Pinpoint the cell where the given text exists, returning its (x, y) midpoint coordinate. 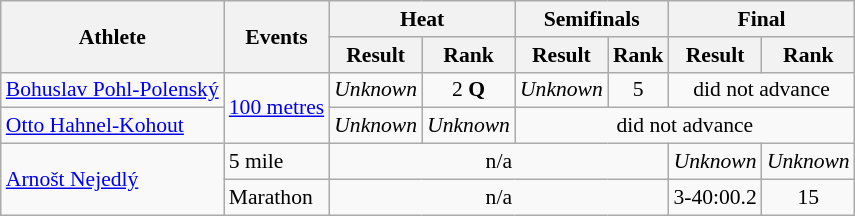
5 mile (276, 162)
Arnošt Nejedlý (112, 180)
Semifinals (592, 19)
Events (276, 36)
Marathon (276, 197)
3-40:00.2 (714, 197)
Otto Hahnel-Kohout (112, 126)
2 Q (468, 90)
15 (808, 197)
Bohuslav Pohl-Polenský (112, 90)
Heat (422, 19)
Final (761, 19)
5 (638, 90)
100 metres (276, 108)
Athlete (112, 36)
